Find where the given text appears and provide that cell's center as (X, Y) coordinate. 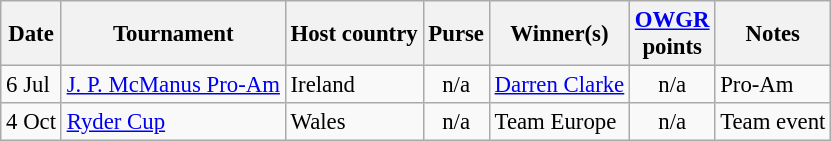
Team Europe (559, 122)
Team event (773, 122)
Purse (456, 34)
Tournament (173, 34)
Wales (354, 122)
J. P. McManus Pro-Am (173, 85)
6 Jul (32, 85)
Date (32, 34)
Darren Clarke (559, 85)
Host country (354, 34)
Winner(s) (559, 34)
Ryder Cup (173, 122)
4 Oct (32, 122)
Pro-Am (773, 85)
Notes (773, 34)
OWGRpoints (672, 34)
Ireland (354, 85)
